Pinpoint the cell where the given text exists, returning its (X, Y) midpoint coordinate. 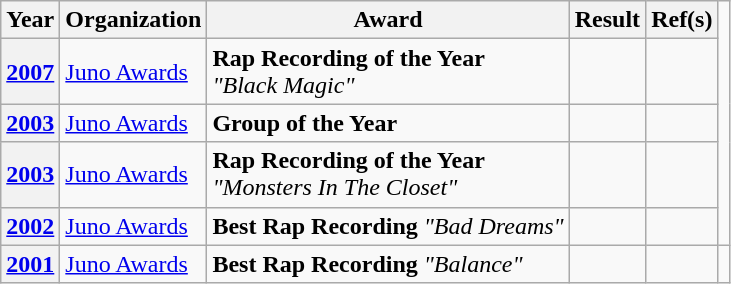
2007 (30, 72)
Group of the Year (388, 123)
Best Rap Recording "Balance" (388, 264)
Organization (134, 20)
Ref(s) (682, 20)
Rap Recording of the Year"Black Magic" (388, 72)
Result (607, 20)
Year (30, 20)
Rap Recording of the Year"Monsters In The Closet" (388, 174)
2002 (30, 226)
Award (388, 20)
Best Rap Recording "Bad Dreams" (388, 226)
2001 (30, 264)
